Return (X, Y) of the center of cell containing provided text 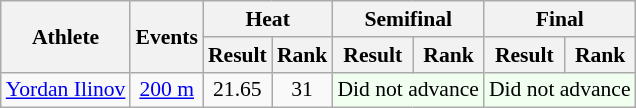
Athlete (66, 36)
Final (560, 19)
Events (166, 36)
31 (302, 90)
Semifinal (408, 19)
Yordan Ilinov (66, 90)
21.65 (238, 90)
200 m (166, 90)
Heat (268, 19)
